Return (X, Y) of the center of cell containing provided text 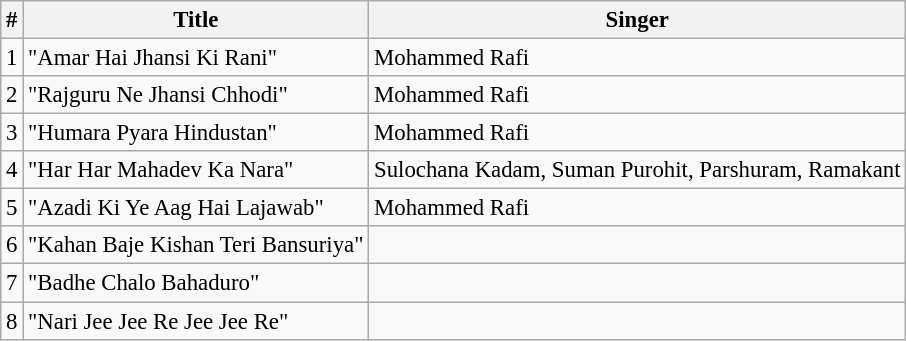
Title (196, 20)
"Rajguru Ne Jhansi Chhodi" (196, 95)
"Kahan Baje Kishan Teri Bansuriya" (196, 245)
"Humara Pyara Hindustan" (196, 133)
"Azadi Ki Ye Aag Hai Lajawab" (196, 208)
"Badhe Chalo Bahaduro" (196, 283)
1 (12, 58)
Sulochana Kadam, Suman Purohit, Parshuram, Ramakant (638, 170)
"Nari Jee Jee Re Jee Jee Re" (196, 321)
4 (12, 170)
7 (12, 283)
# (12, 20)
8 (12, 321)
3 (12, 133)
"Har Har Mahadev Ka Nara" (196, 170)
5 (12, 208)
Singer (638, 20)
6 (12, 245)
"Amar Hai Jhansi Ki Rani" (196, 58)
2 (12, 95)
